Locate the cell with the specified text and output its [X, Y] center coordinate. 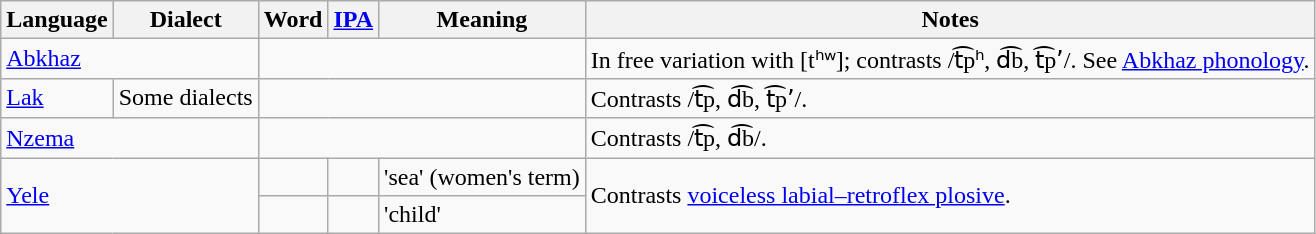
Yele [130, 196]
Notes [950, 20]
Nzema [130, 138]
Language [57, 20]
IPA [354, 20]
Meaning [482, 20]
Abkhaz [130, 59]
Contrasts voiceless labial–retroflex plosive. [950, 196]
Some dialects [186, 98]
Word [293, 20]
Dialect [186, 20]
Contrasts /t͡p, d͡b, t͡pʼ/. [950, 98]
'sea' (women's term) [482, 177]
In free variation with [tʰʷ]; contrasts /t͡pʰ, d͡b, t͡pʼ/. See Abkhaz phonology. [950, 59]
'child' [482, 215]
Contrasts /t͡p, d͡b/. [950, 138]
Lak [57, 98]
